Pinpoint the cell where the given text exists, returning its (x, y) midpoint coordinate. 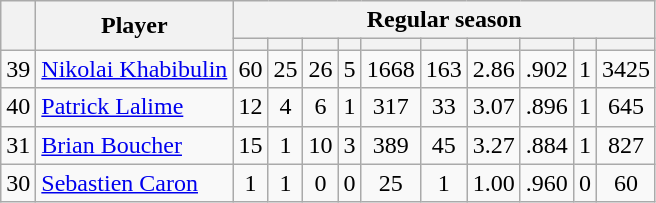
3425 (626, 69)
33 (444, 107)
Player (134, 26)
163 (444, 69)
15 (250, 145)
Patrick Lalime (134, 107)
.902 (546, 69)
4 (286, 107)
.896 (546, 107)
Sebastien Caron (134, 183)
827 (626, 145)
3.07 (494, 107)
40 (18, 107)
389 (390, 145)
Regular season (444, 20)
45 (444, 145)
3.27 (494, 145)
6 (320, 107)
5 (350, 69)
317 (390, 107)
.884 (546, 145)
1668 (390, 69)
Nikolai Khabibulin (134, 69)
10 (320, 145)
.960 (546, 183)
3 (350, 145)
26 (320, 69)
Brian Boucher (134, 145)
2.86 (494, 69)
12 (250, 107)
645 (626, 107)
1.00 (494, 183)
30 (18, 183)
31 (18, 145)
39 (18, 69)
